Output the [X, Y] coordinate of the center of the cell containing the given text.  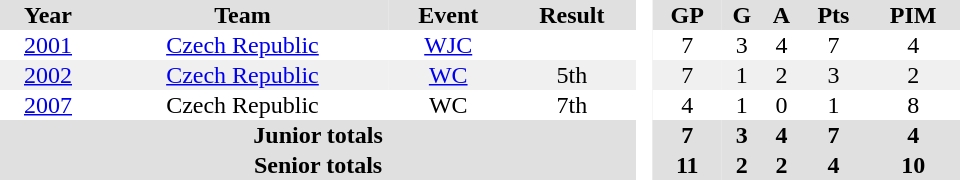
2007 [48, 105]
Junior totals [318, 135]
G [742, 15]
0 [781, 105]
A [781, 15]
WJC [448, 45]
Pts [834, 15]
Event [448, 15]
Senior totals [318, 165]
2002 [48, 75]
7th [572, 105]
GP [687, 15]
2001 [48, 45]
Result [572, 15]
10 [913, 165]
5th [572, 75]
PIM [913, 15]
8 [913, 105]
11 [687, 165]
Year [48, 15]
Team [242, 15]
